Capture the cell that displays the provided text and extract its (x, y) central coordinate. 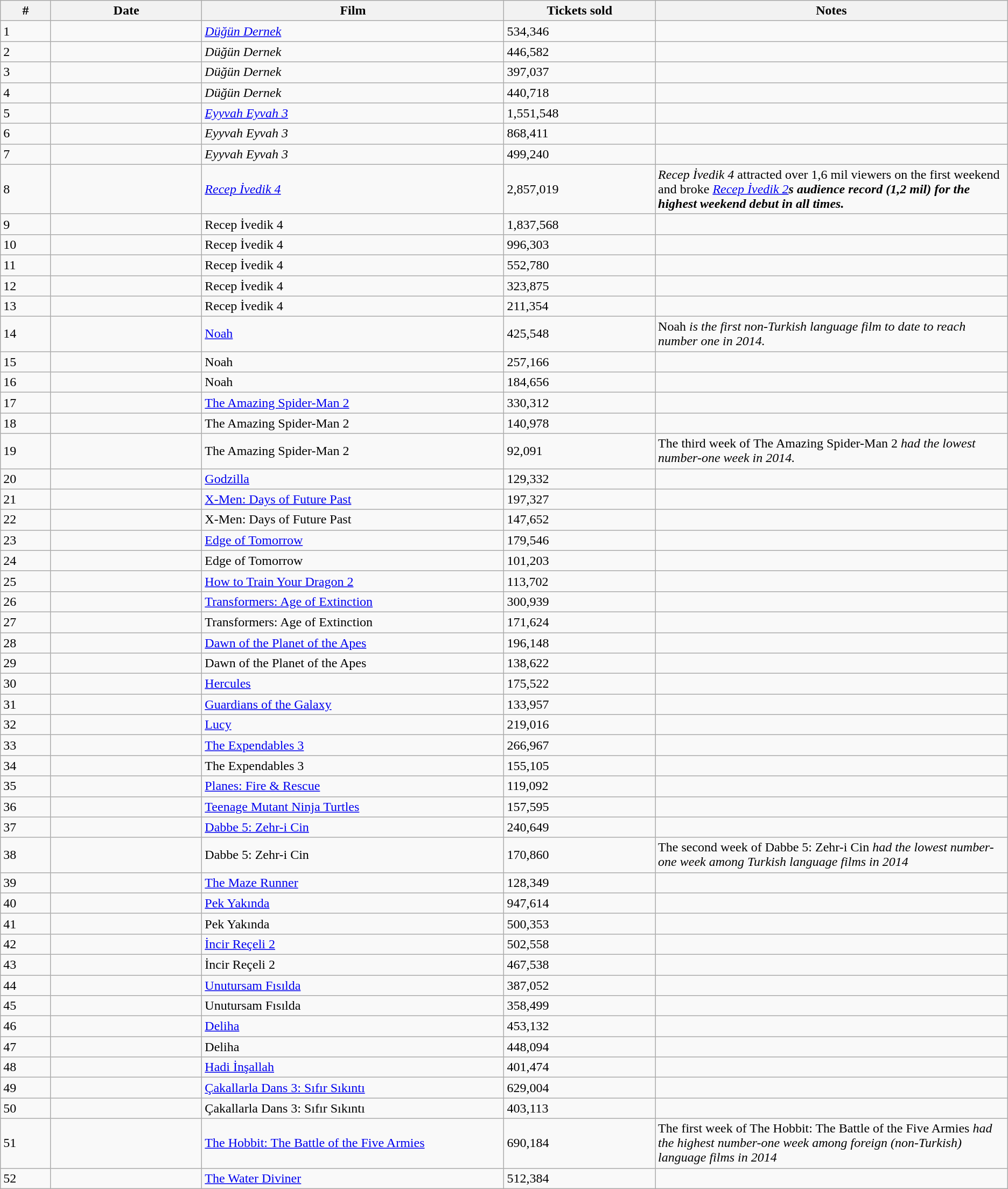
257,166 (579, 362)
Planes: Fire & Rescue (353, 786)
330,312 (579, 403)
1,837,568 (579, 224)
448,094 (579, 1047)
196,148 (579, 642)
# (26, 11)
197,327 (579, 499)
46 (26, 1026)
113,702 (579, 581)
690,184 (579, 1143)
Teenage Mutant Ninja Turtles (353, 807)
467,538 (579, 964)
12 (26, 286)
26 (26, 602)
502,558 (579, 944)
Notes (831, 11)
5 (26, 113)
397,037 (579, 72)
30 (26, 684)
155,105 (579, 766)
175,522 (579, 684)
39 (26, 883)
179,546 (579, 540)
323,875 (579, 286)
133,957 (579, 704)
50 (26, 1108)
119,092 (579, 786)
947,614 (579, 903)
Guardians of the Galaxy (353, 704)
868,411 (579, 134)
Hercules (353, 684)
27 (26, 622)
33 (26, 745)
23 (26, 540)
453,132 (579, 1026)
44 (26, 985)
4 (26, 93)
15 (26, 362)
The first week of The Hobbit: The Battle of the Five Armies had the highest number-one week among foreign (non-Turkish) language films in 2014 (831, 1143)
2,857,019 (579, 189)
140,978 (579, 423)
8 (26, 189)
The Maze Runner (353, 883)
512,384 (579, 1178)
211,354 (579, 306)
9 (26, 224)
446,582 (579, 52)
29 (26, 663)
34 (26, 766)
3 (26, 72)
42 (26, 944)
22 (26, 520)
31 (26, 704)
403,113 (579, 1108)
51 (26, 1143)
19 (26, 451)
38 (26, 855)
How to Train Your Dragon 2 (353, 581)
The Hobbit: The Battle of the Five Armies (353, 1143)
266,967 (579, 745)
440,718 (579, 93)
13 (26, 306)
48 (26, 1067)
14 (26, 334)
The second week of Dabbe 5: Zehr-i Cin had the lowest number-one week among Turkish language films in 2014 (831, 855)
101,203 (579, 561)
171,624 (579, 622)
16 (26, 382)
387,052 (579, 985)
35 (26, 786)
7 (26, 154)
10 (26, 244)
36 (26, 807)
500,353 (579, 924)
49 (26, 1088)
21 (26, 499)
18 (26, 423)
28 (26, 642)
25 (26, 581)
41 (26, 924)
20 (26, 479)
157,595 (579, 807)
629,004 (579, 1088)
43 (26, 964)
52 (26, 1178)
Tickets sold (579, 11)
147,652 (579, 520)
24 (26, 561)
11 (26, 265)
The Water Diviner (353, 1178)
358,499 (579, 1006)
401,474 (579, 1067)
Lucy (353, 725)
Godzilla (353, 479)
996,303 (579, 244)
1,551,548 (579, 113)
92,091 (579, 451)
1 (26, 31)
499,240 (579, 154)
Noah is the first non-Turkish language film to date to reach number one in 2014. (831, 334)
300,939 (579, 602)
184,656 (579, 382)
47 (26, 1047)
17 (26, 403)
128,349 (579, 883)
170,860 (579, 855)
534,346 (579, 31)
Date (126, 11)
Film (353, 11)
45 (26, 1006)
37 (26, 827)
138,622 (579, 663)
129,332 (579, 479)
40 (26, 903)
2 (26, 52)
425,548 (579, 334)
6 (26, 134)
552,780 (579, 265)
32 (26, 725)
The third week of The Amazing Spider-Man 2 had the lowest number-one week in 2014. (831, 451)
Hadi İnşallah (353, 1067)
240,649 (579, 827)
219,016 (579, 725)
